Find where the given text appears and provide that cell's center as [X, Y] coordinate. 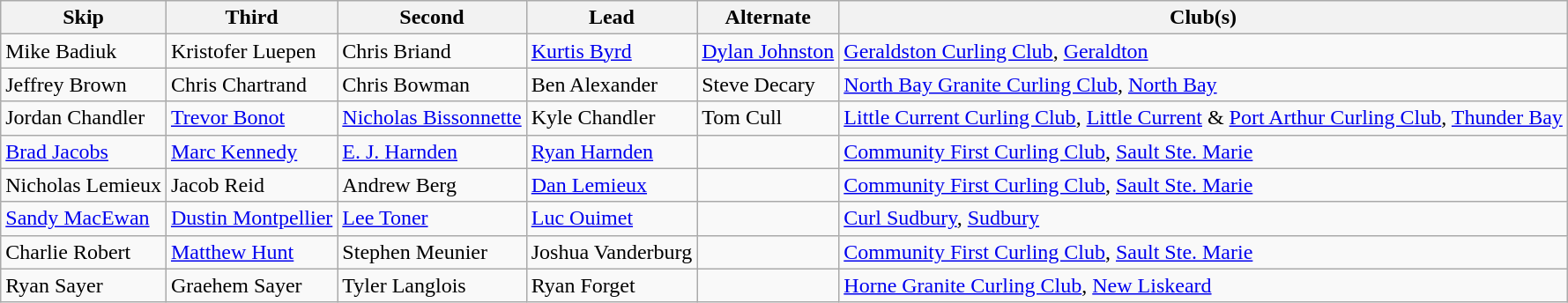
Dustin Montpellier [251, 218]
Chris Briand [432, 51]
E. J. Harnden [432, 151]
Brad Jacobs [84, 151]
Trevor Bonot [251, 118]
Steve Decary [769, 85]
Matthew Hunt [251, 252]
Jordan Chandler [84, 118]
Jacob Reid [251, 185]
Second [432, 18]
Stephen Meunier [432, 252]
Geraldston Curling Club, Geraldton [1204, 51]
Chris Bowman [432, 85]
Curl Sudbury, Sudbury [1204, 218]
Third [251, 18]
Dan Lemieux [612, 185]
Ben Alexander [612, 85]
Lee Toner [432, 218]
Skip [84, 18]
Tom Cull [769, 118]
Ryan Sayer [84, 285]
Charlie Robert [84, 252]
Ryan Harnden [612, 151]
Kyle Chandler [612, 118]
Mike Badiuk [84, 51]
Nicholas Lemieux [84, 185]
Ryan Forget [612, 285]
Nicholas Bissonnette [432, 118]
Tyler Langlois [432, 285]
Graehem Sayer [251, 285]
Marc Kennedy [251, 151]
Luc Ouimet [612, 218]
Joshua Vanderburg [612, 252]
Kurtis Byrd [612, 51]
North Bay Granite Curling Club, North Bay [1204, 85]
Club(s) [1204, 18]
Chris Chartrand [251, 85]
Dylan Johnston [769, 51]
Alternate [769, 18]
Little Current Curling Club, Little Current & Port Arthur Curling Club, Thunder Bay [1204, 118]
Kristofer Luepen [251, 51]
Andrew Berg [432, 185]
Jeffrey Brown [84, 85]
Sandy MacEwan [84, 218]
Horne Granite Curling Club, New Liskeard [1204, 285]
Lead [612, 18]
